Return the [X, Y] coordinate for the center point of the cell that contains the specified text.  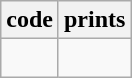
code [30, 20]
prints [94, 20]
